Scan for the cell matching the given text and deliver its (X, Y) coordinate at center. 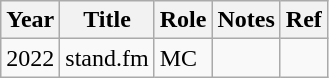
Role (183, 20)
Title (107, 20)
stand.fm (107, 58)
2022 (30, 58)
Year (30, 20)
MC (183, 58)
Notes (246, 20)
Ref (304, 20)
